From the cell containing the given text, extract its center point as (x, y) coordinate. 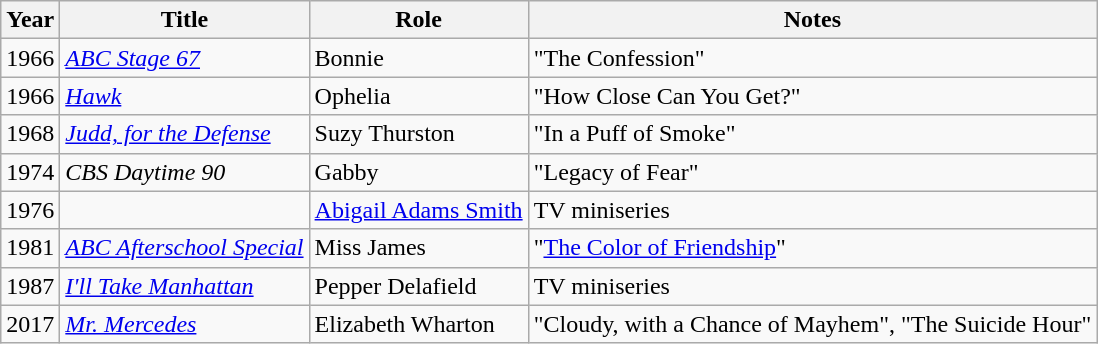
1981 (30, 248)
I'll Take Manhattan (184, 286)
ABC Afterschool Special (184, 248)
Mr. Mercedes (184, 324)
"Cloudy, with a Chance of Mayhem", "The Suicide Hour" (812, 324)
Pepper Delafield (418, 286)
"Legacy of Fear" (812, 172)
Title (184, 20)
"The Color of Friendship" (812, 248)
"How Close Can You Get?" (812, 96)
Judd, for the Defense (184, 134)
Elizabeth Wharton (418, 324)
CBS Daytime 90 (184, 172)
Gabby (418, 172)
Miss James (418, 248)
1976 (30, 210)
1974 (30, 172)
Hawk (184, 96)
1987 (30, 286)
2017 (30, 324)
Year (30, 20)
Bonnie (418, 58)
Suzy Thurston (418, 134)
Notes (812, 20)
1968 (30, 134)
"The Confession" (812, 58)
Abigail Adams Smith (418, 210)
ABC Stage 67 (184, 58)
Role (418, 20)
"In a Puff of Smoke" (812, 134)
Ophelia (418, 96)
